For the text-containing cell, return its midpoint in [x, y] coordinate format. 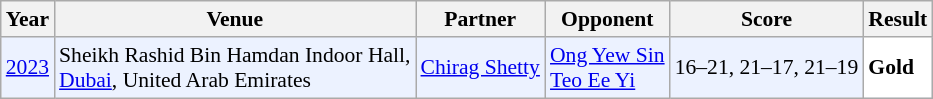
Gold [898, 68]
Partner [480, 19]
Year [28, 19]
Chirag Shetty [480, 68]
16–21, 21–17, 21–19 [767, 68]
2023 [28, 68]
Opponent [608, 19]
Score [767, 19]
Sheikh Rashid Bin Hamdan Indoor Hall,Dubai, United Arab Emirates [234, 68]
Ong Yew Sin Teo Ee Yi [608, 68]
Result [898, 19]
Venue [234, 19]
